Return the (X, Y) coordinate for the center point of the cell that contains the specified text.  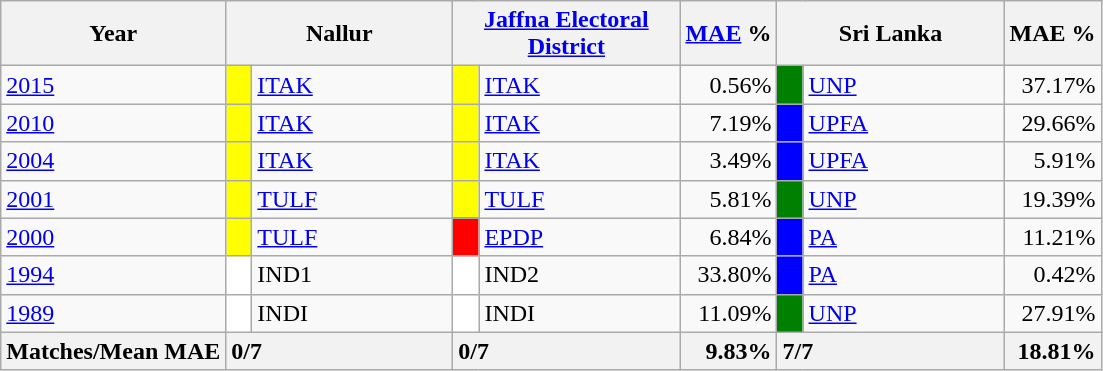
Sri Lanka (890, 34)
19.39% (1052, 199)
Year (114, 34)
6.84% (728, 237)
11.09% (728, 313)
2004 (114, 161)
5.91% (1052, 161)
11.21% (1052, 237)
33.80% (728, 275)
0.42% (1052, 275)
0.56% (728, 85)
Jaffna Electoral District (566, 34)
9.83% (728, 351)
7.19% (728, 123)
EPDP (580, 237)
3.49% (728, 161)
Nallur (340, 34)
Matches/Mean MAE (114, 351)
IND1 (352, 275)
2015 (114, 85)
1994 (114, 275)
5.81% (728, 199)
IND2 (580, 275)
37.17% (1052, 85)
29.66% (1052, 123)
7/7 (890, 351)
18.81% (1052, 351)
27.91% (1052, 313)
2010 (114, 123)
2001 (114, 199)
1989 (114, 313)
2000 (114, 237)
